Determine the (x, y) coordinate at the center of the cell enclosing the given text.  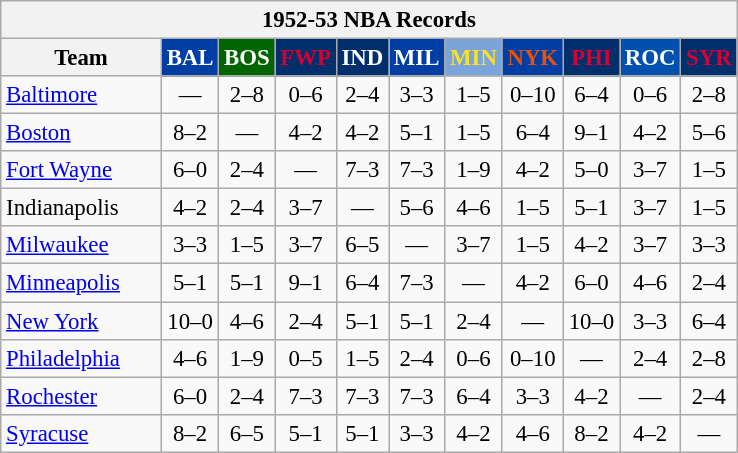
1952-53 NBA Records (369, 20)
Indianapolis (82, 208)
BOS (247, 58)
IND (362, 58)
PHI (591, 58)
BAL (190, 58)
Boston (82, 133)
FWP (306, 58)
MIL (417, 58)
ROC (650, 58)
Minneapolis (82, 283)
0–5 (306, 358)
Fort Wayne (82, 170)
New York (82, 321)
Milwaukee (82, 245)
Rochester (82, 396)
NYK (532, 58)
Baltimore (82, 95)
5–0 (591, 170)
Syracuse (82, 433)
MIN (474, 58)
Philadelphia (82, 358)
SYR (709, 58)
Team (82, 58)
